Capture the cell that displays the provided text and extract its (X, Y) central coordinate. 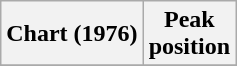
Chart (1976) (72, 34)
Peakposition (189, 34)
